Locate the cell with the specified text and output its (x, y) center coordinate. 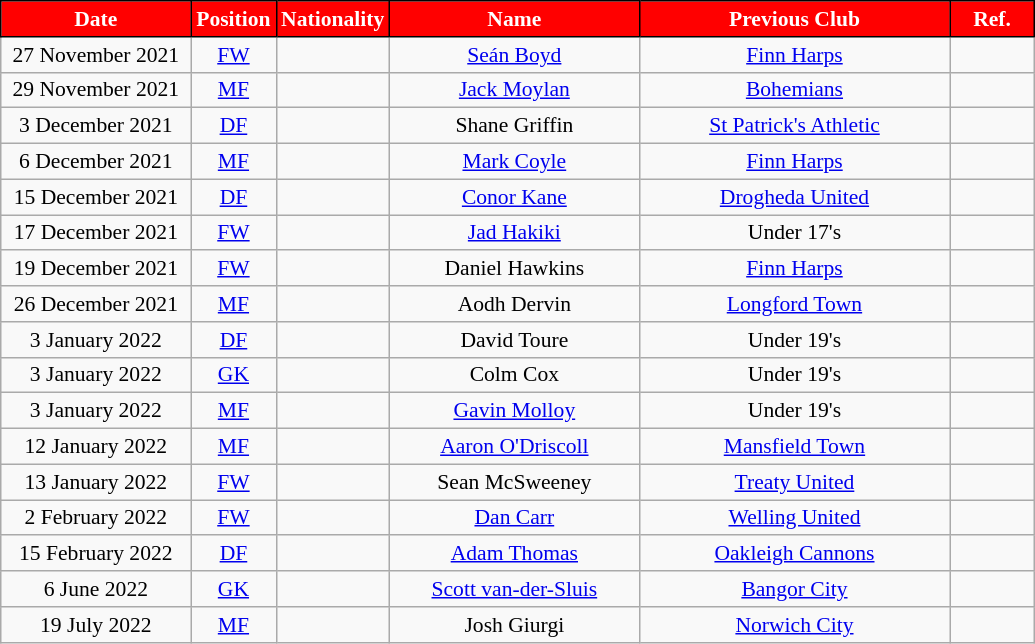
David Toure (514, 340)
12 January 2022 (96, 447)
Mansfield Town (794, 447)
2 February 2022 (96, 518)
Aaron O'Driscoll (514, 447)
19 December 2021 (96, 269)
6 December 2021 (96, 162)
27 November 2021 (96, 55)
Jack Moylan (514, 90)
Aodh Dervin (514, 304)
Mark Coyle (514, 162)
15 February 2022 (96, 554)
Longford Town (794, 304)
Treaty United (794, 482)
Josh Giurgi (514, 625)
Norwich City (794, 625)
17 December 2021 (96, 233)
Bangor City (794, 589)
Previous Club (794, 19)
Daniel Hawkins (514, 269)
26 December 2021 (96, 304)
15 December 2021 (96, 197)
29 November 2021 (96, 90)
Shane Griffin (514, 126)
19 July 2022 (96, 625)
3 December 2021 (96, 126)
Scott van-der-Sluis (514, 589)
Nationality (332, 19)
Ref. (992, 19)
Oakleigh Cannons (794, 554)
Seán Boyd (514, 55)
Adam Thomas (514, 554)
6 June 2022 (96, 589)
Sean McSweeney (514, 482)
Colm Cox (514, 375)
Name (514, 19)
Jad Hakiki (514, 233)
Drogheda United (794, 197)
Gavin Molloy (514, 411)
Under 17's (794, 233)
Dan Carr (514, 518)
St Patrick's Athletic (794, 126)
Position (234, 19)
Date (96, 19)
13 January 2022 (96, 482)
Bohemians (794, 90)
Conor Kane (514, 197)
Welling United (794, 518)
